Return (x, y) of the center of cell containing provided text 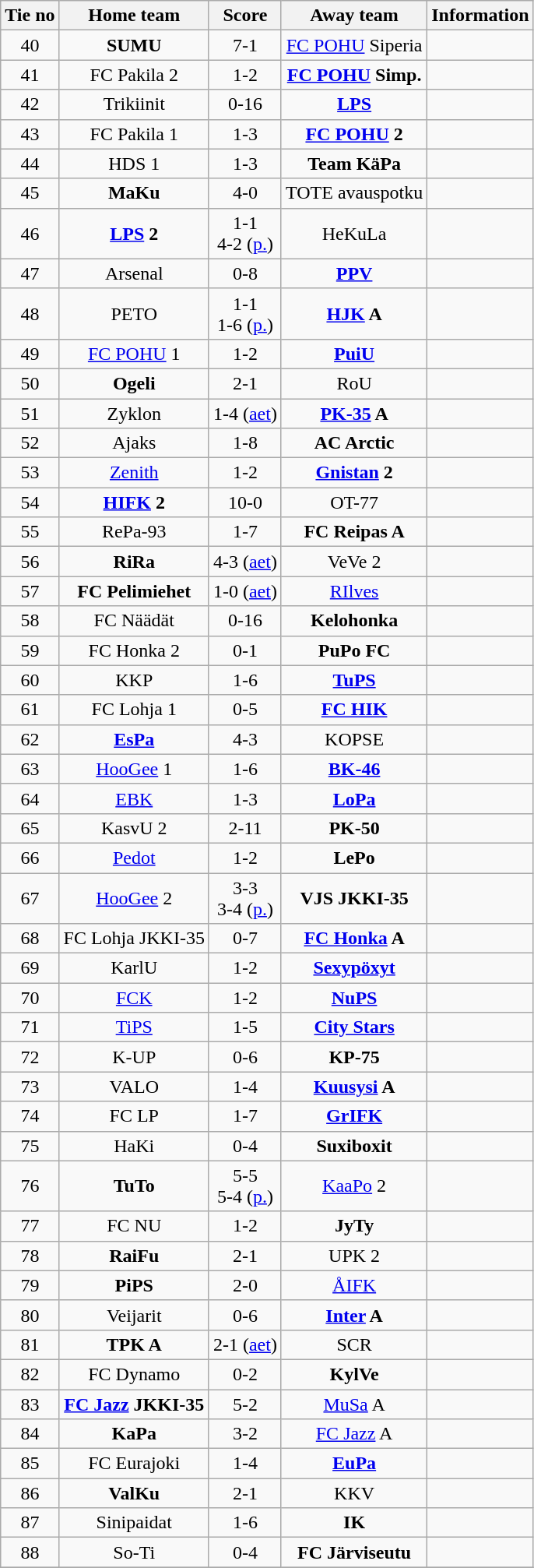
47 (30, 273)
Suxiboxit (353, 1146)
0-5 (244, 710)
SUMU (134, 45)
MaKu (134, 193)
2-11 (244, 828)
LPS (353, 104)
FC NU (134, 1226)
VALO (134, 1087)
58 (30, 621)
Sexypöxyt (353, 968)
KaPa (134, 1434)
KKV (353, 1493)
HJK A (353, 313)
FC POHU 1 (134, 354)
FC Järviseutu (353, 1552)
Veijarit (134, 1315)
77 (30, 1226)
AC Arctic (353, 443)
K-UP (134, 1057)
PPV (353, 273)
0-1 (244, 650)
80 (30, 1315)
62 (30, 739)
PETO (134, 313)
FC Lohja 1 (134, 710)
67 (30, 897)
VJS JKKI-35 (353, 897)
PiPS (134, 1285)
FC Jazz A (353, 1434)
60 (30, 680)
0-2 (244, 1374)
VeVe 2 (353, 562)
RePa-93 (134, 532)
45 (30, 193)
RoU (353, 383)
HooGee 2 (134, 897)
FC Pakila 1 (134, 134)
73 (30, 1087)
FC Jazz JKKI-35 (134, 1404)
0-7 (244, 939)
GrIFK (353, 1116)
82 (30, 1374)
5-5 5-4 (p.) (244, 1186)
FC POHU Simp. (353, 75)
2-1 (aet) (244, 1344)
Tie no (30, 16)
JyTy (353, 1226)
TuTo (134, 1186)
56 (30, 562)
FC POHU Siperia (353, 45)
64 (30, 798)
City Stars (353, 1027)
Kuusysi A (353, 1087)
54 (30, 502)
PuPo FC (353, 650)
FC Honka A (353, 939)
FC LP (134, 1116)
5-2 (244, 1404)
85 (30, 1464)
SCR (353, 1344)
1-1 4-2 (p.) (244, 234)
76 (30, 1186)
83 (30, 1404)
KaaPo 2 (353, 1186)
51 (30, 414)
HeKuLa (353, 234)
FC Lohja JKKI-35 (134, 939)
KKP (134, 680)
RaiFu (134, 1256)
PK-35 A (353, 414)
1-1 1-6 (p.) (244, 313)
KylVe (353, 1374)
49 (30, 354)
75 (30, 1146)
0-8 (244, 273)
KOPSE (353, 739)
LPS 2 (134, 234)
Away team (353, 16)
IK (353, 1523)
65 (30, 828)
68 (30, 939)
2-0 (244, 1285)
Information (480, 16)
BK-46 (353, 769)
Zenith (134, 473)
FC Dynamo (134, 1374)
4-3 (244, 739)
4-0 (244, 193)
TOTE avauspotku (353, 193)
KarlU (134, 968)
TuPS (353, 680)
TiPS (134, 1027)
50 (30, 383)
RiRa (134, 562)
53 (30, 473)
Pedot (134, 858)
55 (30, 532)
44 (30, 164)
72 (30, 1057)
Kelohonka (353, 621)
ValKu (134, 1493)
48 (30, 313)
HaKi (134, 1146)
Ogeli (134, 383)
MuSa A (353, 1404)
87 (30, 1523)
LoPa (353, 798)
4-3 (aet) (244, 562)
FC Pakila 2 (134, 75)
OT-77 (353, 502)
FC POHU 2 (353, 134)
42 (30, 104)
HDS 1 (134, 164)
Zyklon (134, 414)
HIFK 2 (134, 502)
So-Ti (134, 1552)
EBK (134, 798)
69 (30, 968)
66 (30, 858)
84 (30, 1434)
71 (30, 1027)
KasvU 2 (134, 828)
FC Näädät (134, 621)
ÅIFK (353, 1285)
Home team (134, 16)
57 (30, 591)
HooGee 1 (134, 769)
88 (30, 1552)
KP-75 (353, 1057)
NuPS (353, 998)
EsPa (134, 739)
3-2 (244, 1434)
70 (30, 998)
FC Pelimiehet (134, 591)
Inter A (353, 1315)
1-4 (aet) (244, 414)
52 (30, 443)
PK-50 (353, 828)
Sinipaidat (134, 1523)
RIlves (353, 591)
79 (30, 1285)
1-8 (244, 443)
10-0 (244, 502)
43 (30, 134)
LePo (353, 858)
FC Eurajoki (134, 1464)
74 (30, 1116)
Score (244, 16)
61 (30, 710)
86 (30, 1493)
63 (30, 769)
FCK (134, 998)
Ajaks (134, 443)
81 (30, 1344)
Gnistan 2 (353, 473)
FC HIK (353, 710)
41 (30, 75)
FC Honka 2 (134, 650)
59 (30, 650)
1-5 (244, 1027)
40 (30, 45)
3-3 3-4 (p.) (244, 897)
7-1 (244, 45)
UPK 2 (353, 1256)
FC Reipas A (353, 532)
Team KäPa (353, 164)
1-0 (aet) (244, 591)
TPK A (134, 1344)
Arsenal (134, 273)
PuiU (353, 354)
78 (30, 1256)
EuPa (353, 1464)
Trikiinit (134, 104)
46 (30, 234)
